Extract the [X, Y] coordinate from the center of the cell holding the provided text.  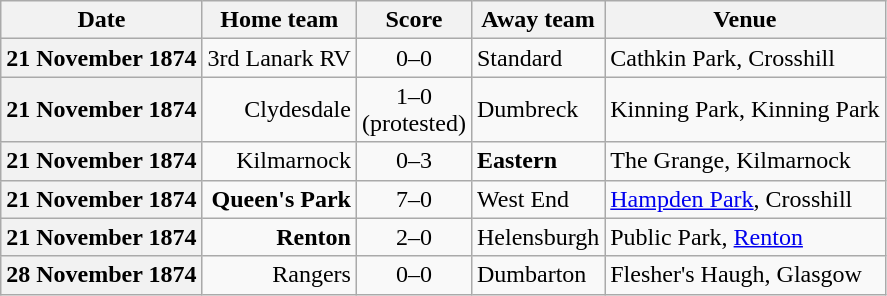
Queen's Park [279, 199]
28 November 1874 [102, 275]
Venue [745, 20]
Date [102, 20]
0–3 [414, 161]
Cathkin Park, Crosshill [745, 58]
Hampden Park, Crosshill [745, 199]
Renton [279, 237]
Dumbreck [538, 110]
Home team [279, 20]
Eastern [538, 161]
Clydesdale [279, 110]
1–0(protested) [414, 110]
Kilmarnock [279, 161]
Helensburgh [538, 237]
Standard [538, 58]
3rd Lanark RV [279, 58]
Kinning Park, Kinning Park [745, 110]
The Grange, Kilmarnock [745, 161]
Away team [538, 20]
Public Park, Renton [745, 237]
Rangers [279, 275]
Score [414, 20]
Flesher's Haugh, Glasgow [745, 275]
7–0 [414, 199]
2–0 [414, 237]
West End [538, 199]
Dumbarton [538, 275]
